Output the [X, Y] coordinate of the center of the cell containing the given text.  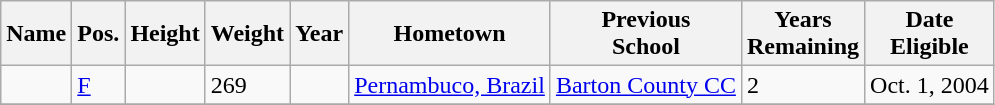
Height [165, 34]
Oct. 1, 2004 [930, 85]
Pernambuco, Brazil [450, 85]
269 [247, 85]
F [98, 85]
Hometown [450, 34]
Pos. [98, 34]
YearsRemaining [802, 34]
PreviousSchool [646, 34]
Barton County CC [646, 85]
Year [320, 34]
2 [802, 85]
DateEligible [930, 34]
Name [36, 34]
Weight [247, 34]
